Locate the cell with the specified text and output its [X, Y] center coordinate. 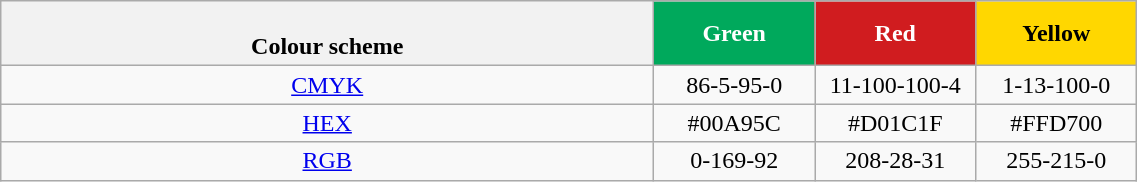
Colour scheme [328, 34]
HEX [328, 123]
Red [896, 34]
Yellow [1056, 34]
#00A95C [734, 123]
255-215-0 [1056, 161]
CMYK [328, 85]
#FFD700 [1056, 123]
86-5-95-0 [734, 85]
11-100-100-4 [896, 85]
208-28-31 [896, 161]
1-13-100-0 [1056, 85]
0-169-92 [734, 161]
Green [734, 34]
RGB [328, 161]
#D01C1F [896, 123]
